Return the (x, y) coordinate for the center point of the cell that contains the specified text.  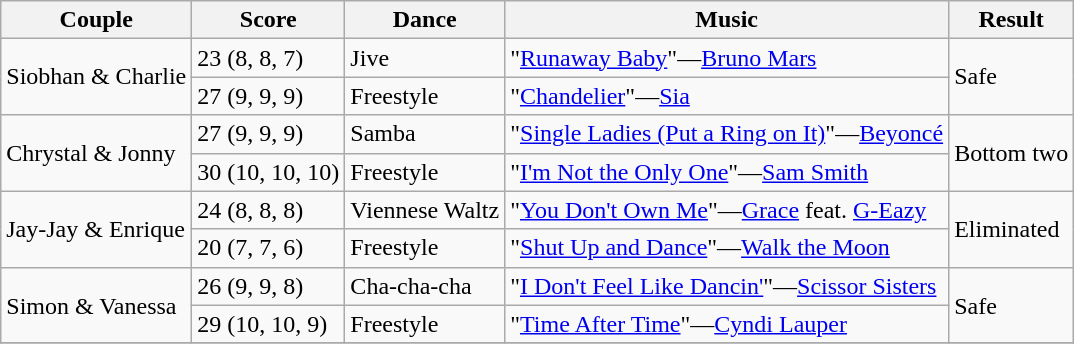
Dance (425, 20)
Jay-Jay & Enrique (96, 229)
Result (1012, 20)
Score (268, 20)
"You Don't Own Me"—Grace feat. G-Eazy (727, 210)
"Runaway Baby"—Bruno Mars (727, 58)
20 (7, 7, 6) (268, 248)
Eliminated (1012, 229)
"Chandelier"—Sia (727, 96)
30 (10, 10, 10) (268, 172)
"Shut Up and Dance"—Walk the Moon (727, 248)
Chrystal & Jonny (96, 153)
Cha-cha-cha (425, 286)
"Time After Time"—Cyndi Lauper (727, 324)
Bottom two (1012, 153)
Siobhan & Charlie (96, 77)
Simon & Vanessa (96, 305)
26 (9, 9, 8) (268, 286)
Music (727, 20)
23 (8, 8, 7) (268, 58)
Viennese Waltz (425, 210)
"I Don't Feel Like Dancin'"—Scissor Sisters (727, 286)
Jive (425, 58)
"Single Ladies (Put a Ring on It)"—Beyoncé (727, 134)
Couple (96, 20)
"I'm Not the Only One"—Sam Smith (727, 172)
29 (10, 10, 9) (268, 324)
24 (8, 8, 8) (268, 210)
Samba (425, 134)
